Detect which cell encompasses the target text, then output its (X, Y) center coordinate. 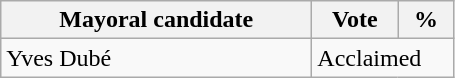
Acclaimed (383, 58)
% (426, 20)
Yves Dubé (156, 58)
Vote (355, 20)
Mayoral candidate (156, 20)
